For the text-containing cell, return its midpoint in (x, y) coordinate format. 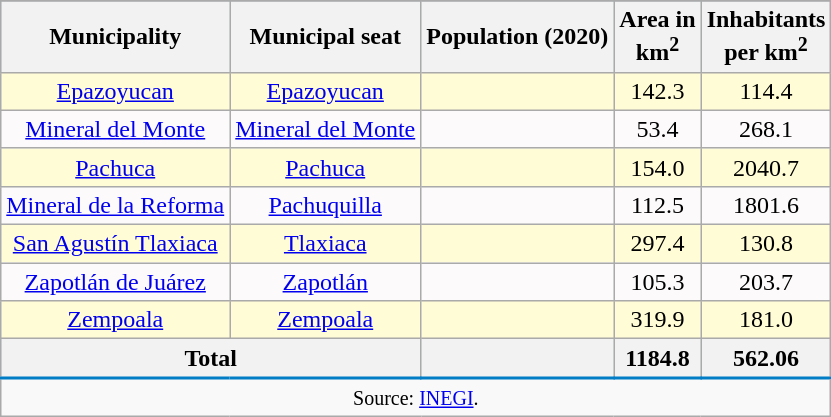
105.3 (658, 282)
Municipal seat (326, 37)
112.5 (658, 205)
Municipality (116, 37)
Zapotlán (326, 282)
203.7 (766, 282)
562.06 (766, 358)
297.4 (658, 244)
Total (211, 358)
53.4 (658, 129)
154.0 (658, 167)
130.8 (766, 244)
319.9 (658, 320)
2040.7 (766, 167)
142.3 (658, 91)
San Agustín Tlaxiaca (116, 244)
1184.8 (658, 358)
Source: INEGI. (416, 398)
Area inkm2 (658, 37)
Tlaxiaca (326, 244)
1801.6 (766, 205)
Pachuquilla (326, 205)
Zapotlán de Juárez (116, 282)
181.0 (766, 320)
Inhabitantsper km2 (766, 37)
Mineral de la Reforma (116, 205)
268.1 (766, 129)
Population (2020) (518, 37)
114.4 (766, 91)
